Output the [X, Y] coordinate of the center of the cell containing the given text.  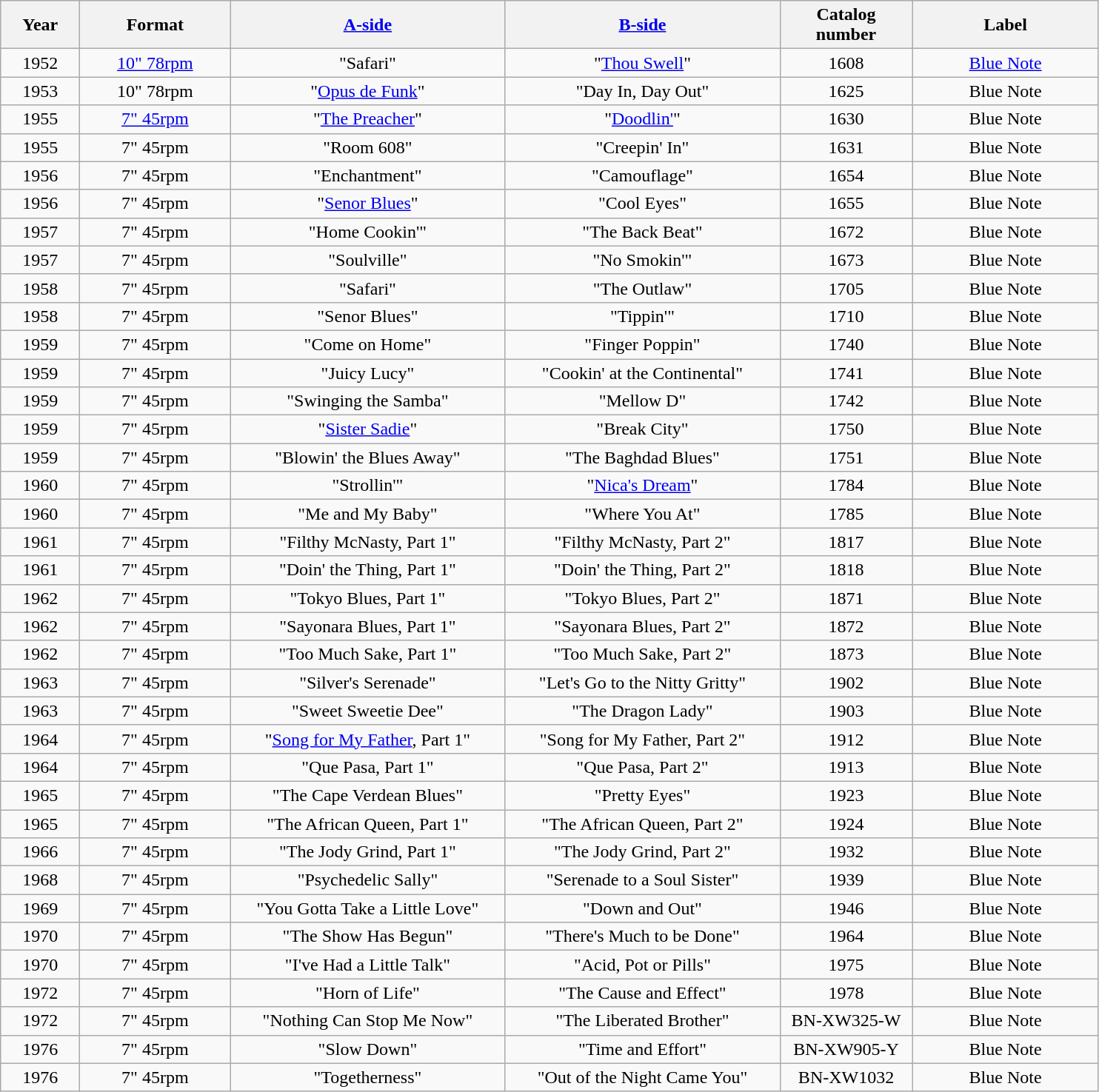
"The African Queen, Part 2" [643, 824]
"Blowin' the Blues Away" [367, 458]
1923 [846, 795]
1939 [846, 880]
1672 [846, 232]
1968 [40, 880]
1710 [846, 316]
"Come on Home" [367, 344]
1978 [846, 993]
"Cool Eyes" [643, 204]
"The Baghdad Blues" [643, 458]
"Camouflage" [643, 175]
"Serenade to a Soul Sister" [643, 880]
1902 [846, 683]
BN-XW905-Y [846, 1049]
"Song for My Father, Part 2" [643, 739]
"Enchantment" [367, 175]
"Filthy McNasty, Part 1" [367, 542]
1912 [846, 739]
"Down and Out" [643, 908]
"Silver's Serenade" [367, 683]
1740 [846, 344]
"Nothing Can Stop Me Now" [367, 1021]
"Filthy McNasty, Part 2" [643, 542]
BN-XW1032 [846, 1077]
"Horn of Life" [367, 993]
"Swinging the Samba" [367, 401]
"Que Pasa, Part 2" [643, 767]
Catalognumber [846, 25]
1751 [846, 458]
"No Smokin'" [643, 260]
"Sayonara Blues, Part 1" [367, 626]
"The Outlaw" [643, 288]
"Tippin'" [643, 316]
"Home Cookin'" [367, 232]
1924 [846, 824]
1969 [40, 908]
"Break City" [643, 429]
"The Cape Verdean Blues" [367, 795]
1654 [846, 175]
"Doin' the Thing, Part 2" [643, 570]
"I've Had a Little Talk" [367, 965]
"Strollin'" [367, 486]
"The Cause and Effect" [643, 993]
"Cookin' at the Continental" [643, 372]
1952 [40, 63]
1913 [846, 767]
"You Gotta Take a Little Love" [367, 908]
"Day In, Day Out" [643, 91]
1750 [846, 429]
"The Jody Grind, Part 1" [367, 852]
1903 [846, 711]
1655 [846, 204]
"Opus de Funk" [367, 91]
"Room 608" [367, 147]
1953 [40, 91]
"Tokyo Blues, Part 2" [643, 598]
"Pretty Eyes" [643, 795]
1818 [846, 570]
"Doodlin'" [643, 119]
"The Dragon Lady" [643, 711]
"The Back Beat" [643, 232]
1932 [846, 852]
"The Show Has Begun" [367, 937]
1785 [846, 514]
BN-XW325-W [846, 1021]
"Out of the Night Came You" [643, 1077]
1946 [846, 908]
"Sweet Sweetie Dee" [367, 711]
"Song for My Father, Part 1" [367, 739]
"The African Queen, Part 1" [367, 824]
1705 [846, 288]
"Finger Poppin" [643, 344]
1742 [846, 401]
"Too Much Sake, Part 1" [367, 654]
"Creepin' In" [643, 147]
"Too Much Sake, Part 2" [643, 654]
"Soulville" [367, 260]
"There's Much to be Done" [643, 937]
"Time and Effort" [643, 1049]
"Acid, Pot or Pills" [643, 965]
"Sister Sadie" [367, 429]
1608 [846, 63]
"The Preacher" [367, 119]
Year [40, 25]
"Let's Go to the Nitty Gritty" [643, 683]
"Juicy Lucy" [367, 372]
"Slow Down" [367, 1049]
1817 [846, 542]
1625 [846, 91]
Label [1006, 25]
1872 [846, 626]
Format [156, 25]
A-side [367, 25]
1630 [846, 119]
"Doin' the Thing, Part 1" [367, 570]
"Where You At" [643, 514]
"Me and My Baby" [367, 514]
"The Jody Grind, Part 2" [643, 852]
B-side [643, 25]
1631 [846, 147]
"Thou Swell" [643, 63]
"Togetherness" [367, 1077]
1871 [846, 598]
1966 [40, 852]
"Sayonara Blues, Part 2" [643, 626]
"Que Pasa, Part 1" [367, 767]
1975 [846, 965]
1873 [846, 654]
"Mellow D" [643, 401]
1784 [846, 486]
"Psychedelic Sally" [367, 880]
1741 [846, 372]
"Tokyo Blues, Part 1" [367, 598]
1673 [846, 260]
"Nica's Dream" [643, 486]
"The Liberated Brother" [643, 1021]
